Output the (x, y) coordinate of the center of the cell containing the given text.  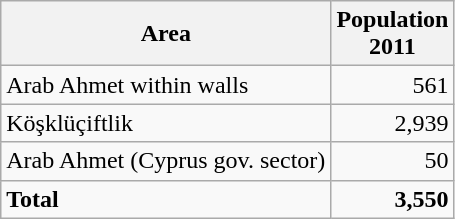
3,550 (392, 199)
2,939 (392, 123)
Total (166, 199)
Arab Ahmet (Cyprus gov. sector) (166, 161)
50 (392, 161)
Area (166, 34)
Population 2011 (392, 34)
Arab Ahmet within walls (166, 85)
Köşklüçiftlik (166, 123)
561 (392, 85)
